Scan for the cell matching the given text and deliver its (X, Y) coordinate at center. 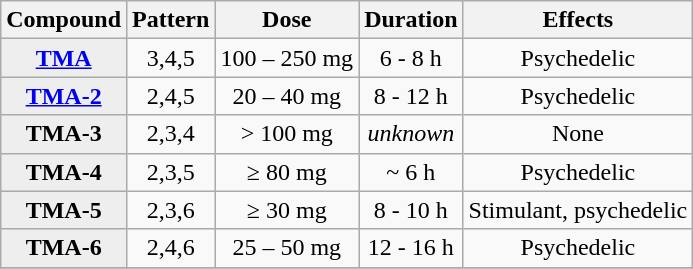
Dose (287, 20)
> 100 mg (287, 134)
12 - 16 h (411, 248)
Duration (411, 20)
Stimulant, psychedelic (578, 210)
2,3,5 (171, 172)
2,3,4 (171, 134)
3,4,5 (171, 58)
Effects (578, 20)
≥ 80 mg (287, 172)
20 – 40 mg (287, 96)
6 - 8 h (411, 58)
≥ 30 mg (287, 210)
TMA (64, 58)
TMA-2 (64, 96)
100 – 250 mg (287, 58)
Compound (64, 20)
8 - 12 h (411, 96)
~ 6 h (411, 172)
TMA-3 (64, 134)
2,4,6 (171, 248)
25 – 50 mg (287, 248)
unknown (411, 134)
2,3,6 (171, 210)
TMA-4 (64, 172)
None (578, 134)
2,4,5 (171, 96)
TMA-5 (64, 210)
Pattern (171, 20)
TMA-6 (64, 248)
8 - 10 h (411, 210)
